From the cell containing the given text, extract its center point as [x, y] coordinate. 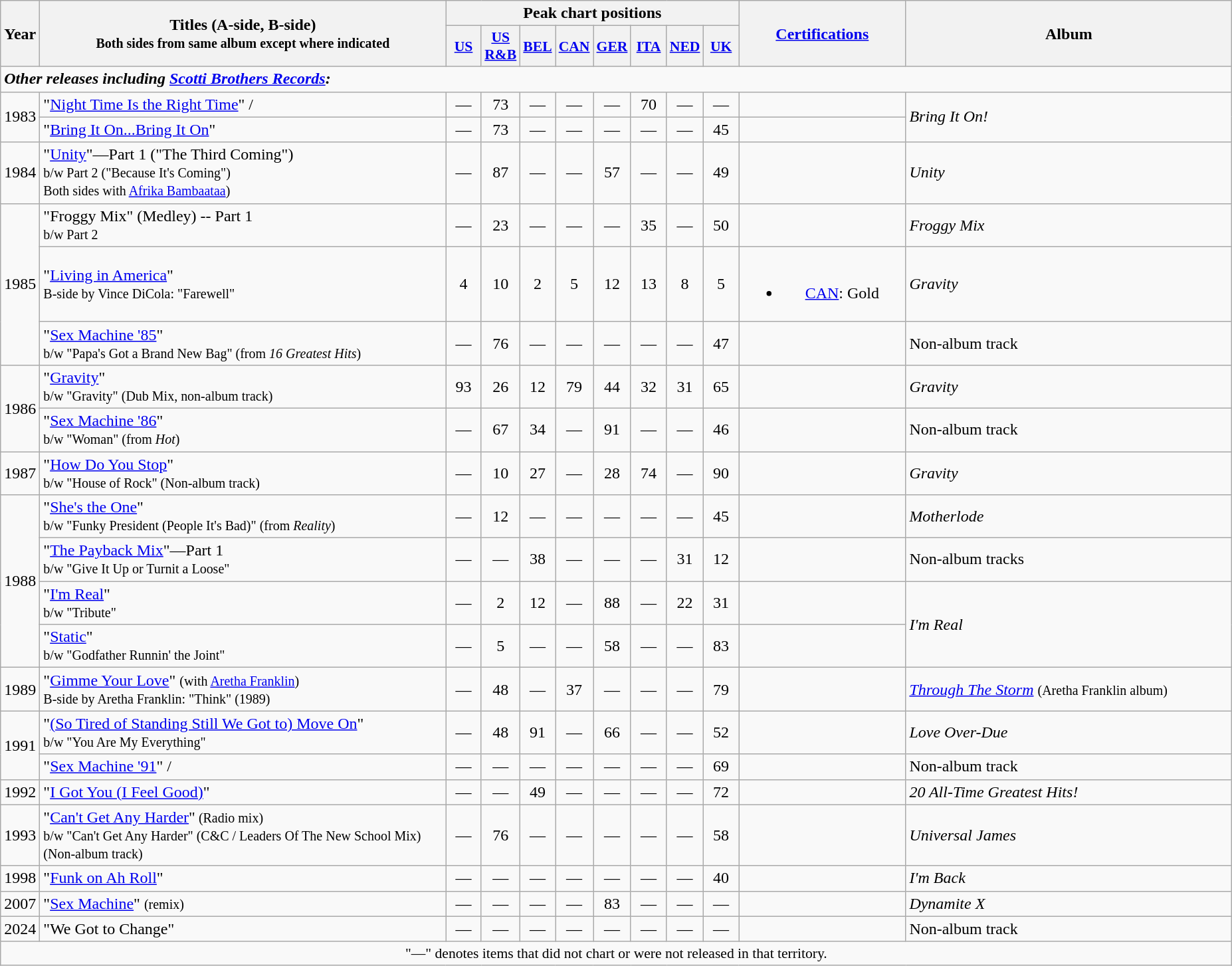
Unity [1069, 173]
1984 [20, 173]
88 [613, 603]
38 [537, 559]
"Gimme Your Love" (with Aretha Franklin)B-side by Aretha Franklin: "Think" (1989) [243, 690]
"Living in America"B-side by Vince DiCola: "Farewell" [243, 284]
Froggy Mix [1069, 225]
Motherlode [1069, 517]
1983 [20, 117]
"Froggy Mix" (Medley) -- Part 1b/w Part 2 [243, 225]
1988 [20, 581]
66 [613, 732]
Peak chart positions [593, 13]
"Bring It On...Bring It On" [243, 130]
US [464, 47]
UK [720, 47]
44 [613, 387]
57 [613, 173]
1987 [20, 473]
20 All-Time Greatest Hits! [1069, 792]
4 [464, 284]
69 [720, 767]
ITA [649, 47]
I'm Back [1069, 878]
32 [649, 387]
"Can't Get Any Harder" (Radio mix)b/w "Can't Get Any Harder" (C&C / Leaders Of The New School Mix) (Non-album track) [243, 835]
26 [500, 387]
1993 [20, 835]
47 [720, 343]
"Unity"—Part 1 ("The Third Coming")b/w Part 2 ("Because It's Coming")Both sides with Afrika Bambaataa) [243, 173]
27 [537, 473]
8 [685, 284]
74 [649, 473]
28 [613, 473]
93 [464, 387]
70 [649, 104]
Year [20, 33]
CAN [574, 47]
"I'm Real"b/w "Tribute" [243, 603]
90 [720, 473]
2007 [20, 904]
Other releases including Scotti Brothers Records: [617, 79]
40 [720, 878]
"The Payback Mix"—Part 1b/w "Give It Up or Turnit a Loose" [243, 559]
"—" denotes items that did not chart or were not released in that territory. [617, 953]
"Sex Machine '85"b/w "Papa's Got a Brand New Bag" (from 16 Greatest Hits) [243, 343]
"She's the One"b/w "Funky President (People It's Bad)" (from Reality) [243, 517]
"Night Time Is the Right Time" / [243, 104]
65 [720, 387]
22 [685, 603]
Certifications [823, 33]
"Gravity"b/w "Gravity" (Dub Mix, non-album track) [243, 387]
"Sex Machine" (remix) [243, 904]
"Static"b/w "Godfather Runnin' the Joint" [243, 646]
Dynamite X [1069, 904]
GER [613, 47]
Album [1069, 33]
67 [500, 429]
23 [500, 225]
"Funk on Ah Roll" [243, 878]
"How Do You Stop"b/w "House of Rock" (Non-album track) [243, 473]
2024 [20, 929]
"I Got You (I Feel Good)" [243, 792]
34 [537, 429]
87 [500, 173]
1985 [20, 284]
"Sex Machine '91" / [243, 767]
Through The Storm (Aretha Franklin album) [1069, 690]
USR&B [500, 47]
CAN: Gold [823, 284]
Bring It On! [1069, 117]
Universal James [1069, 835]
"We Got to Change" [243, 929]
BEL [537, 47]
1992 [20, 792]
1986 [20, 408]
72 [720, 792]
Non-album tracks [1069, 559]
"(So Tired of Standing Still We Got to) Move On"b/w "You Are My Everything" [243, 732]
52 [720, 732]
37 [574, 690]
50 [720, 225]
Titles (A-side, B-side)Both sides from same album except where indicated [243, 33]
1991 [20, 745]
46 [720, 429]
"Sex Machine '86"b/w "Woman" (from Hot) [243, 429]
NED [685, 47]
1989 [20, 690]
Love Over-Due [1069, 732]
35 [649, 225]
1998 [20, 878]
I'm Real [1069, 625]
13 [649, 284]
